Pinpoint the cell where the given text exists, returning its (x, y) midpoint coordinate. 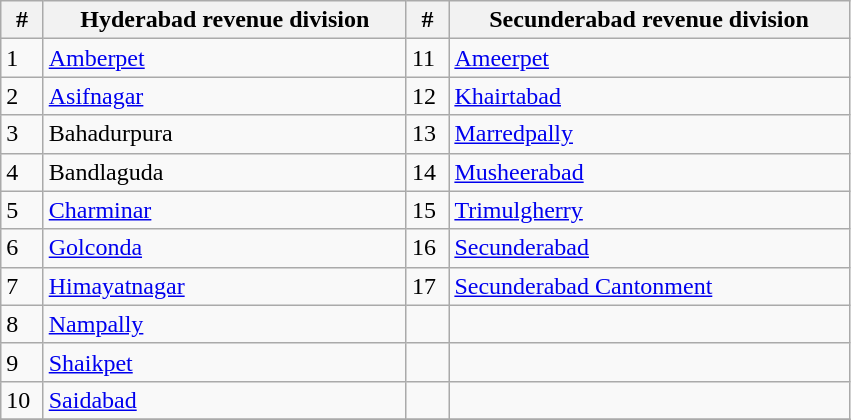
Amberpet (224, 58)
2 (22, 96)
5 (22, 210)
16 (427, 248)
14 (427, 172)
11 (427, 58)
7 (22, 286)
Golconda (224, 248)
4 (22, 172)
Trimulgherry (649, 210)
Shaikpet (224, 362)
17 (427, 286)
Khairtabad (649, 96)
Himayatnagar (224, 286)
Charminar (224, 210)
8 (22, 324)
Musheerabad (649, 172)
Nampally (224, 324)
13 (427, 134)
3 (22, 134)
Bandlaguda (224, 172)
Marredpally (649, 134)
6 (22, 248)
12 (427, 96)
Saidabad (224, 400)
9 (22, 362)
Hyderabad revenue division (224, 20)
Bahadurpura (224, 134)
Secunderabad (649, 248)
Secunderabad revenue division (649, 20)
1 (22, 58)
Asifnagar (224, 96)
10 (22, 400)
Ameerpet (649, 58)
Secunderabad Cantonment (649, 286)
15 (427, 210)
